Determine the [X, Y] coordinate at the center of the cell enclosing the given text.  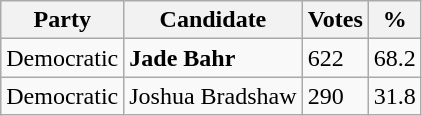
Party [62, 20]
Candidate [213, 20]
% [394, 20]
31.8 [394, 96]
Votes [335, 20]
290 [335, 96]
Jade Bahr [213, 58]
622 [335, 58]
Joshua Bradshaw [213, 96]
68.2 [394, 58]
